Pinpoint the cell where the given text exists, returning its (x, y) midpoint coordinate. 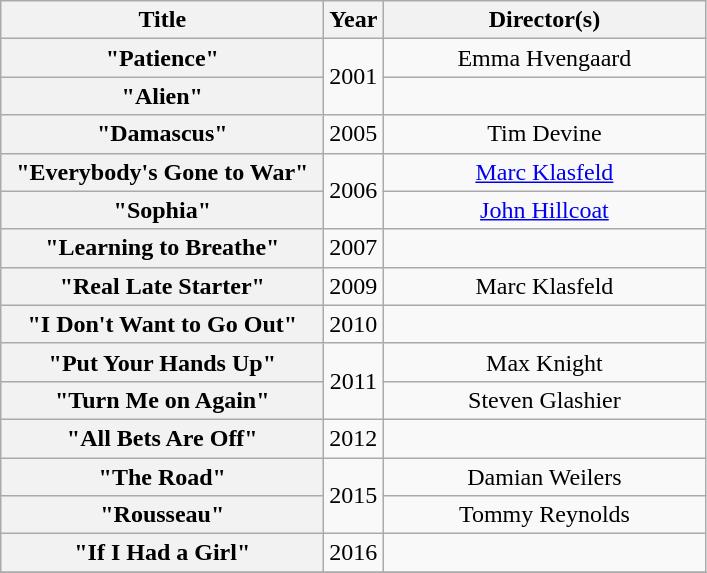
2015 (354, 496)
Director(s) (544, 20)
Steven Glashier (544, 400)
2016 (354, 553)
Max Knight (544, 362)
"Real Late Starter" (162, 286)
"Put Your Hands Up" (162, 362)
2007 (354, 248)
"I Don't Want to Go Out" (162, 324)
John Hillcoat (544, 210)
"Sophia" (162, 210)
Damian Weilers (544, 477)
"If I Had a Girl" (162, 553)
Tommy Reynolds (544, 515)
"All Bets Are Off" (162, 438)
"Turn Me on Again" (162, 400)
2009 (354, 286)
"Learning to Breathe" (162, 248)
2005 (354, 134)
2012 (354, 438)
Title (162, 20)
2011 (354, 381)
"Damascus" (162, 134)
"Patience" (162, 58)
"Alien" (162, 96)
"Rousseau" (162, 515)
"The Road" (162, 477)
Emma Hvengaard (544, 58)
Year (354, 20)
"Everybody's Gone to War" (162, 172)
Tim Devine (544, 134)
2006 (354, 191)
2010 (354, 324)
2001 (354, 77)
